Capture the cell that displays the provided text and extract its (x, y) central coordinate. 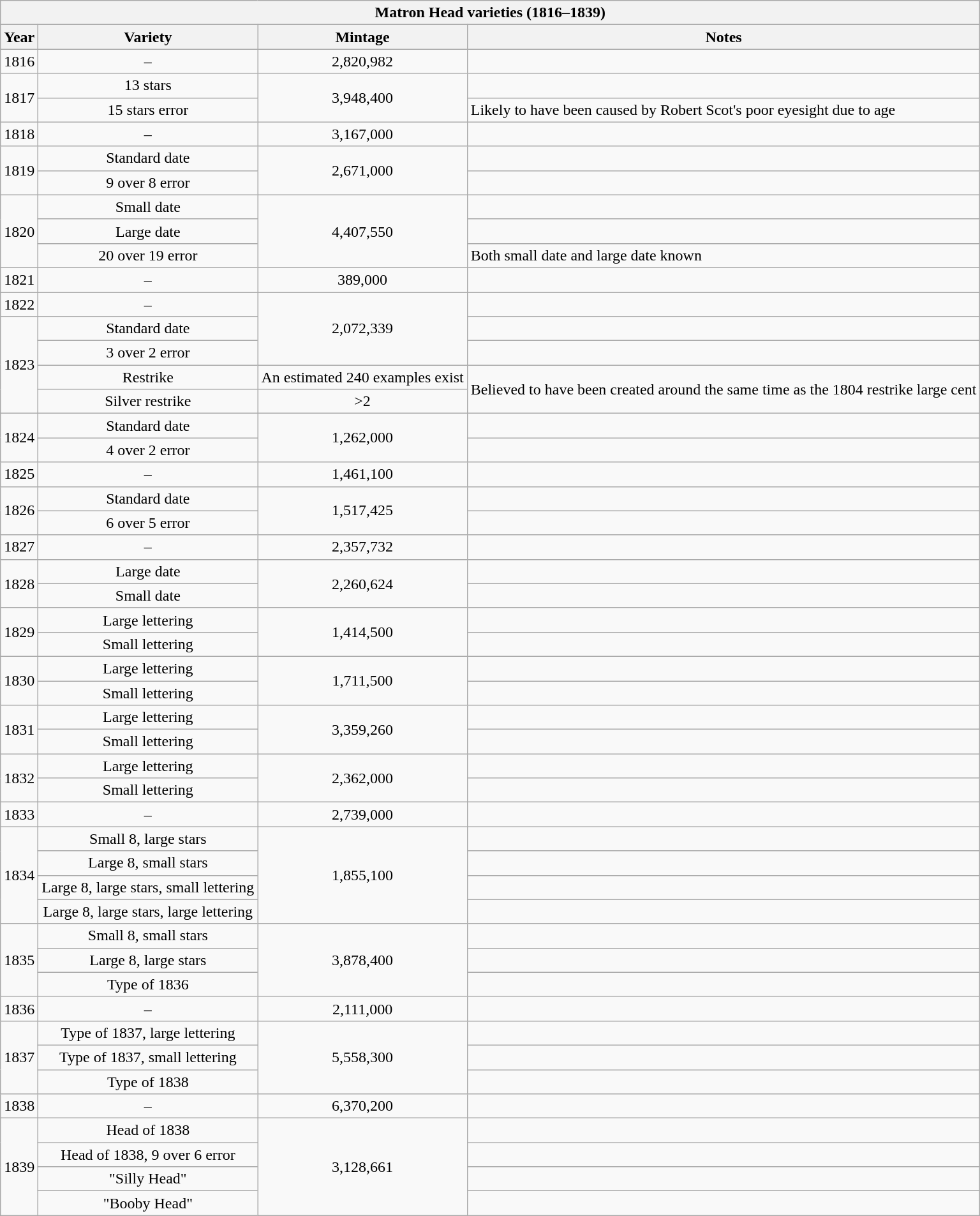
Large 8, large stars (148, 960)
6 over 5 error (148, 523)
2,260,624 (362, 583)
Matron Head varieties (1816–1839) (490, 13)
Large 8, small stars (148, 863)
3,878,400 (362, 960)
Variety (148, 37)
Small 8, large stars (148, 839)
15 stars error (148, 110)
Small 8, small stars (148, 936)
1828 (19, 583)
5,558,300 (362, 1057)
Year (19, 37)
Head of 1838 (148, 1130)
2,671,000 (362, 170)
1822 (19, 304)
1825 (19, 474)
389,000 (362, 280)
1831 (19, 730)
1830 (19, 680)
1817 (19, 98)
1823 (19, 365)
"Silly Head" (148, 1179)
1835 (19, 960)
Likely to have been caused by Robert Scot's poor eyesight due to age (724, 110)
1839 (19, 1167)
4,407,550 (362, 231)
4 over 2 error (148, 450)
1837 (19, 1057)
Large 8, large stars, large lettering (148, 912)
Type of 1838 (148, 1082)
Head of 1838, 9 over 6 error (148, 1155)
1819 (19, 170)
Mintage (362, 37)
An estimated 240 examples exist (362, 377)
3,167,000 (362, 134)
13 stars (148, 86)
3,128,661 (362, 1167)
2,072,339 (362, 329)
1836 (19, 1009)
Silver restrike (148, 402)
Restrike (148, 377)
1818 (19, 134)
1821 (19, 280)
Believed to have been created around the same time as the 1804 restrike large cent (724, 389)
1829 (19, 632)
1833 (19, 814)
6,370,200 (362, 1106)
1838 (19, 1106)
1827 (19, 547)
2,111,000 (362, 1009)
Type of 1837, small lettering (148, 1057)
Type of 1837, large lettering (148, 1033)
1,855,100 (362, 875)
20 over 19 error (148, 255)
3,359,260 (362, 730)
3 over 2 error (148, 353)
1824 (19, 438)
Large 8, large stars, small lettering (148, 887)
3,948,400 (362, 98)
2,820,982 (362, 61)
>2 (362, 402)
1816 (19, 61)
1,414,500 (362, 632)
1,262,000 (362, 438)
1834 (19, 875)
1,517,425 (362, 511)
2,739,000 (362, 814)
1,711,500 (362, 680)
2,357,732 (362, 547)
1,461,100 (362, 474)
"Booby Head" (148, 1203)
9 over 8 error (148, 183)
Both small date and large date known (724, 255)
2,362,000 (362, 778)
Type of 1836 (148, 984)
Notes (724, 37)
1832 (19, 778)
1826 (19, 511)
1820 (19, 231)
